Detect which cell encompasses the target text, then output its [X, Y] center coordinate. 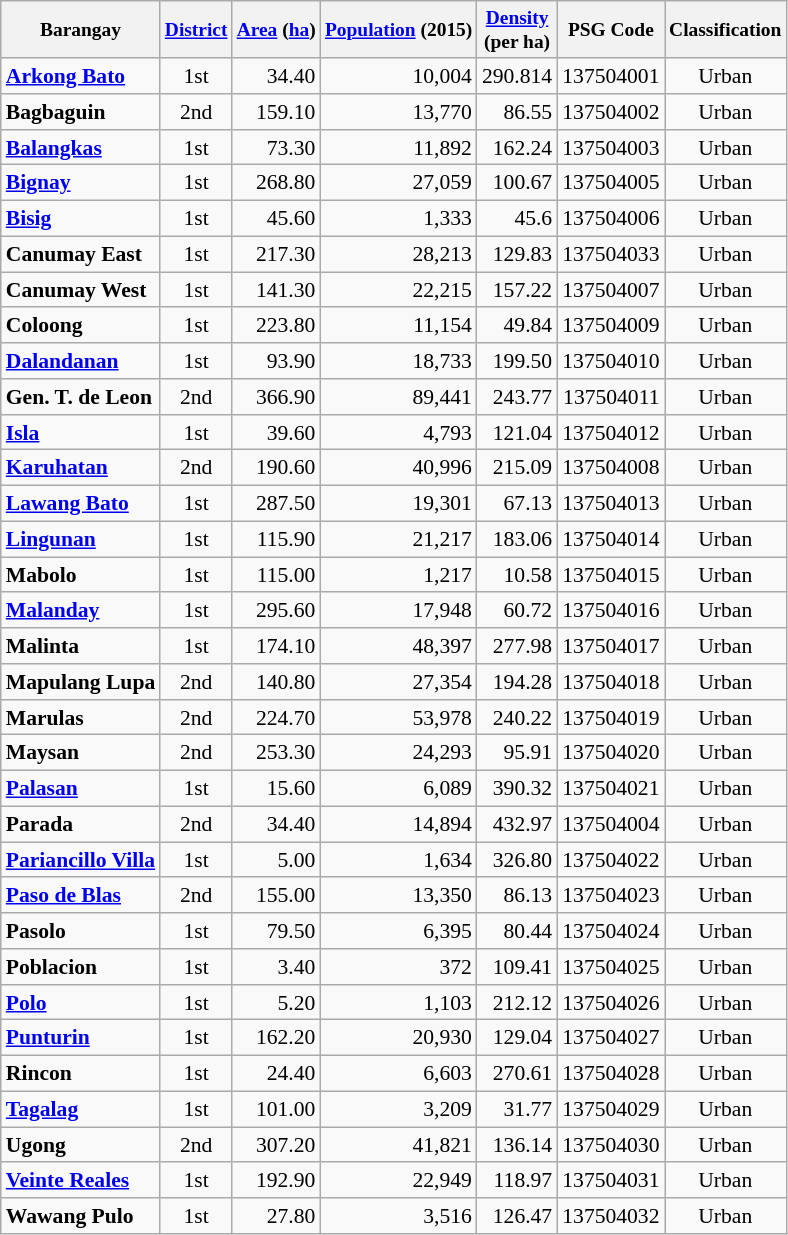
Area (ha) [276, 30]
27,059 [398, 183]
28,213 [398, 254]
4,793 [398, 433]
Karuhatan [80, 468]
Pariancillo Villa [80, 860]
136.14 [517, 1145]
93.90 [276, 361]
Punturin [80, 1038]
194.28 [517, 682]
Polo [80, 1003]
137504009 [610, 326]
115.00 [276, 575]
40,996 [398, 468]
137504017 [610, 646]
Population (2015) [398, 30]
39.60 [276, 433]
Malanday [80, 611]
24,293 [398, 753]
Bignay [80, 183]
115.90 [276, 540]
1,103 [398, 1003]
253.30 [276, 753]
366.90 [276, 397]
101.00 [276, 1110]
3,209 [398, 1110]
27,354 [398, 682]
137504001 [610, 76]
Ugong [80, 1145]
140.80 [276, 682]
Lawang Bato [80, 504]
137504013 [610, 504]
Palasan [80, 789]
126.47 [517, 1216]
Maysan [80, 753]
Tagalag [80, 1110]
3,516 [398, 1216]
22,215 [398, 290]
6,089 [398, 789]
Paso de Blas [80, 896]
10,004 [398, 76]
137504006 [610, 219]
137504025 [610, 967]
287.50 [276, 504]
290.814 [517, 76]
27.80 [276, 1216]
137504032 [610, 1216]
6,603 [398, 1074]
Arkong Bato [80, 76]
Classification [725, 30]
Isla [80, 433]
Mapulang Lupa [80, 682]
270.61 [517, 1074]
Parada [80, 824]
137504030 [610, 1145]
Wawang Pulo [80, 1216]
162.20 [276, 1038]
174.10 [276, 646]
60.72 [517, 611]
45.6 [517, 219]
137504011 [610, 397]
137504024 [610, 931]
Marulas [80, 718]
295.60 [276, 611]
86.13 [517, 896]
137504005 [610, 183]
1,217 [398, 575]
223.80 [276, 326]
277.98 [517, 646]
118.97 [517, 1181]
22,949 [398, 1181]
215.09 [517, 468]
432.97 [517, 824]
137504020 [610, 753]
Mabolo [80, 575]
21,217 [398, 540]
137504031 [610, 1181]
14,894 [398, 824]
15.60 [276, 789]
53,978 [398, 718]
Veinte Reales [80, 1181]
159.10 [276, 112]
Poblacion [80, 967]
41,821 [398, 1145]
PSG Code [610, 30]
Coloong [80, 326]
141.30 [276, 290]
5.20 [276, 1003]
10.58 [517, 575]
13,350 [398, 896]
137504028 [610, 1074]
1,634 [398, 860]
190.60 [276, 468]
137504012 [610, 433]
Bisig [80, 219]
129.83 [517, 254]
162.24 [517, 148]
45.60 [276, 219]
11,892 [398, 148]
199.50 [517, 361]
137504015 [610, 575]
192.90 [276, 1181]
3.40 [276, 967]
95.91 [517, 753]
17,948 [398, 611]
District [196, 30]
240.22 [517, 718]
137504004 [610, 824]
80.44 [517, 931]
Balangkas [80, 148]
Malinta [80, 646]
Bagbaguin [80, 112]
13,770 [398, 112]
137504010 [610, 361]
89,441 [398, 397]
243.77 [517, 397]
137504008 [610, 468]
137504021 [610, 789]
137504033 [610, 254]
326.80 [517, 860]
1,333 [398, 219]
5.00 [276, 860]
129.04 [517, 1038]
183.06 [517, 540]
372 [398, 967]
224.70 [276, 718]
19,301 [398, 504]
86.55 [517, 112]
67.13 [517, 504]
Rincon [80, 1074]
137504029 [610, 1110]
390.32 [517, 789]
137504019 [610, 718]
137504016 [610, 611]
Density(per ha) [517, 30]
Dalandanan [80, 361]
Canumay West [80, 290]
157.22 [517, 290]
137504027 [610, 1038]
307.20 [276, 1145]
217.30 [276, 254]
79.50 [276, 931]
137504026 [610, 1003]
137504003 [610, 148]
100.67 [517, 183]
137504022 [610, 860]
137504023 [610, 896]
24.40 [276, 1074]
Gen. T. de Leon [80, 397]
Lingunan [80, 540]
155.00 [276, 896]
49.84 [517, 326]
121.04 [517, 433]
18,733 [398, 361]
Canumay East [80, 254]
73.30 [276, 148]
11,154 [398, 326]
Pasolo [80, 931]
Barangay [80, 30]
109.41 [517, 967]
6,395 [398, 931]
20,930 [398, 1038]
31.77 [517, 1110]
212.12 [517, 1003]
137504018 [610, 682]
137504002 [610, 112]
268.80 [276, 183]
48,397 [398, 646]
137504007 [610, 290]
137504014 [610, 540]
